Extract the [X, Y] coordinate from the center of the cell holding the provided text.  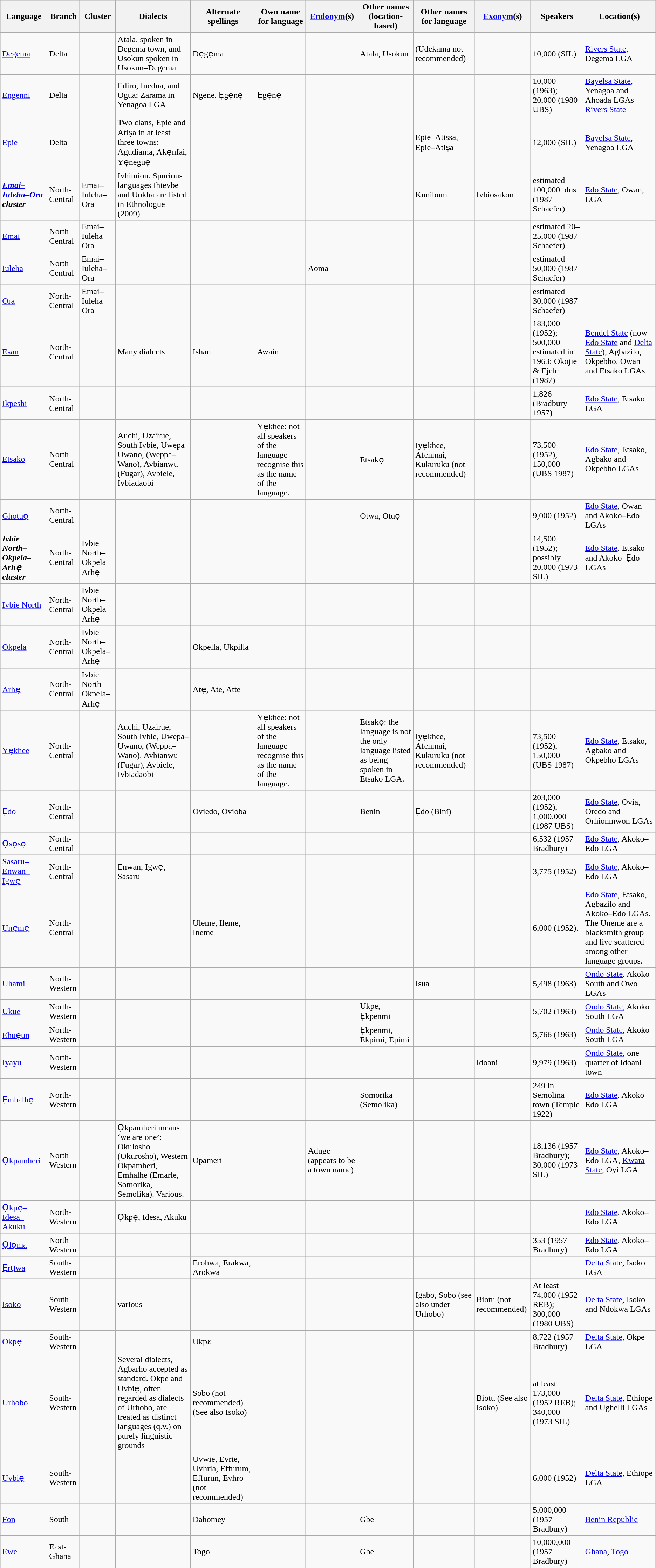
Ngene, Ẹgẹnẹ [223, 95]
6,000 (1952) [557, 1478]
Aoma [332, 269]
5,766 (1963) [557, 1035]
Ghana, Togo [620, 1552]
Branch [64, 16]
Etsako [24, 459]
Ọkpẹ, Idesa, Akuku [153, 1217]
various [153, 1305]
Sobo (not recommended) (See also Isoko) [223, 1403]
Rivers State, Degema LGA [620, 53]
Iuleha [24, 269]
12,000 (SIL) [557, 142]
Oviedo, Ovioba [223, 811]
Edo State, Etsako and Akoko–Ẹdo LGAs [620, 557]
8,722 (1957 Bradbury) [557, 1341]
Emai–Iuleha–Ora cluster [24, 195]
Benin [386, 811]
Somorika (Semolika) [386, 1100]
Edo State, Etsako, Agbazilo and Akoko–Edo LGAs. The Uneme are a blacksmith group and live scattered among other language groups. [620, 928]
183,000 (1952); 500,000 estimated in 1963: Okojie & Ejele (1987) [557, 352]
Atẹ, Ate, Atte [223, 689]
Edo State, Owan, LGA [620, 195]
Ishan [223, 352]
Opameri [223, 1161]
5,498 (1963) [557, 984]
Ondo State, one quarter of Idoani town [620, 1062]
Isua [444, 984]
Ivhimion. Spurious languages Ihievbe and Uokha are listed in Ethnologue (2009) [153, 195]
5,702 (1963) [557, 1011]
203,000 (1952), 1,000,000 (1987 UBS) [557, 811]
Bayelsa State, Yenagoa LGA [620, 142]
Okpella, Ukpilla [223, 647]
Edo State, Owan and Akoko–Edo LGAs [620, 515]
Dialects [153, 16]
Enwan, Igwẹ, Sasaru [153, 871]
Epie–Atissa, Epie–Atiṣa [444, 142]
Other names for language [444, 16]
Edo State, Akoko–Edo LGA, Kwara State, Oyi LGA [620, 1161]
Edo State, Etsako LGA [620, 403]
Bayelsa State, Yenagoa and Ahoada LGAs Rivers State [620, 95]
Delta State, Isoko and Ndokwa LGAs [620, 1305]
Okpela [24, 647]
10,000 (1963); 20,000 (1980 UBS) [557, 95]
Ediro, Inedua, and Ogua; Zarama in Yenagoa LGA [153, 95]
18,136 (1957 Bradbury); 30,000 (1973 SIL) [557, 1161]
Yẹkhee [24, 750]
estimated 100,000 plus (1987 Schaefer) [557, 195]
Atala, Usokun [386, 53]
Aduge (appears to be a town name) [332, 1161]
South [64, 1519]
Ọsọsọ [24, 844]
Idoani [503, 1062]
Ghotuọ [24, 515]
Own name for language [280, 16]
Isoko [24, 1305]
Okpẹ [24, 1341]
Engenni [24, 95]
Biotu (not recommended) [503, 1305]
Ora [24, 301]
estimated 20–25,000 (1987 Schaefer) [557, 236]
Epie [24, 142]
Fon [24, 1519]
Uvbiẹ [24, 1478]
Many dialects [153, 352]
Uvwie, Evrie, Uvhria, Effurum, Effurun, Evhro (not recommended) [223, 1478]
Ukue [24, 1011]
Endonym(s) [332, 16]
Urhobo [24, 1403]
Language [24, 16]
East-Ghana [64, 1552]
Ẹdo [24, 811]
Uhami [24, 984]
Igabo, Sobo (see also under Urhobo) [444, 1305]
5,000,000 (1957 Bradbury) [557, 1519]
Esan [24, 352]
Ẹgẹnẹ [280, 95]
at least 173,000 (1952 REB); 340,000 (1973 SIL) [557, 1403]
(Udekama not recommended) [444, 53]
Ẹrụwa [24, 1268]
Benin Republic [620, 1519]
Ẹmhalhẹ [24, 1100]
Ivbie North [24, 604]
Bendel State (now Edo State and Delta State), Agbazilo, Okpebho, Owan and Etsako LGAs [620, 352]
Biotu (See also Isoko) [503, 1403]
Ọkpamheri means ‘we are one’: Okulosho (Okurosho), Western Okpamheri, Emhalhe (Emarle, Somorika, Semolika). Various. [153, 1161]
353 (1957 Bradbury) [557, 1245]
10,000 (SIL) [557, 53]
Delta State, Okpe LGA [620, 1341]
6,000 (1952). [557, 928]
Sasaru–Enwan–Igwẹ [24, 871]
Alternate spellings [223, 16]
Location(s) [620, 16]
1,826 (Bradbury 1957) [557, 403]
3,775 (1952) [557, 871]
Ukpɛ [223, 1341]
Ọkpamheri [24, 1161]
estimated 30,000 (1987 Schaefer) [557, 301]
Other names (location-based) [386, 16]
Otwa, Otuọ [386, 515]
9,000 (1952) [557, 515]
Edo State, Ovia, Oredo and Orhionmwon LGAs [620, 811]
Speakers [557, 16]
Dahomey [223, 1519]
Ẹdo (Binĩ) [444, 811]
Togo [223, 1552]
Erohwa, Erakwa, Arokwa [223, 1268]
Awain [280, 352]
Dẹgẹma [223, 53]
Iyayu [24, 1062]
estimated 50,000 (1987 Schaefer) [557, 269]
Atala, spoken in Degema town, and Usokun spoken in Usokun–Degema [153, 53]
Delta State, Ethiope and Ughelli LGAs [620, 1403]
At least 74,000 (1952 REB); 300,000 (1980 UBS) [557, 1305]
Delta State, Ethiope LGA [620, 1478]
Ewe [24, 1552]
Ehuẹun [24, 1035]
249 in Semolina town (Temple 1922) [557, 1100]
Degema [24, 53]
Ikpeshi [24, 403]
Exonym(s) [503, 16]
10,000,000 (1957 Bradbury) [557, 1552]
Etsakọ: the language is not the only language listed as being spoken in Etsako LGA. [386, 750]
Ọlọma [24, 1245]
Emai [24, 236]
14,500 (1952); possibly 20,000 (1973 SIL) [557, 557]
Ivbie North–Okpela–Arhẹ cluster [24, 557]
Ọkpẹ–Idesa–Akuku [24, 1217]
6,532 (1957 Bradbury) [557, 844]
Cluster [98, 16]
Delta State, Isoko LGA [620, 1268]
Kunibum [444, 195]
Ondo State, Akoko–South and Owo LGAs [620, 984]
Ẹkpenmi, Ekpimi, Epimi [386, 1035]
Ukpe, Ẹkpenmi [386, 1011]
Etsakọ [386, 459]
Ivbiosakon [503, 195]
9,979 (1963) [557, 1062]
Uleme, Ileme, Ineme [223, 928]
Two clans, Epie and Atiṣa in at least three towns: Agudiama, Akẹnfai, Yẹneguẹ [153, 142]
Unẹmẹ [24, 928]
Arhẹ [24, 689]
